Output the [X, Y] coordinate of the center of the cell containing the given text.  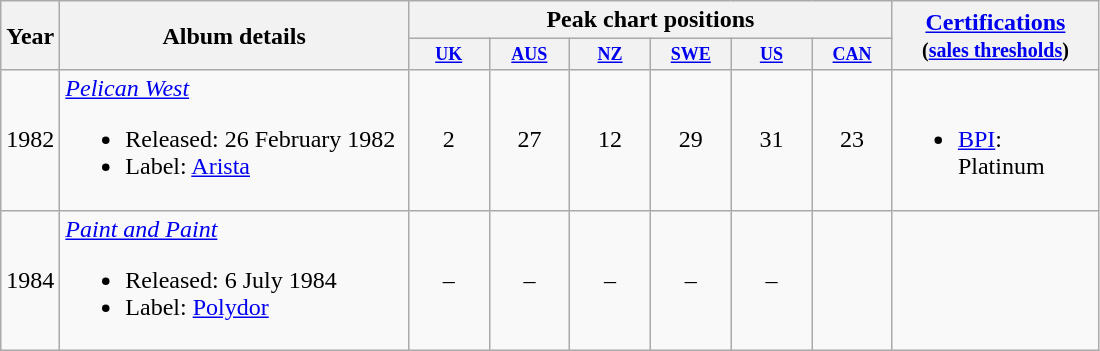
23 [852, 140]
AUS [530, 54]
12 [610, 140]
31 [772, 140]
Peak chart positions [650, 20]
Year [30, 36]
2 [448, 140]
UK [448, 54]
Pelican WestReleased: 26 February 1982Label: Arista [234, 140]
NZ [610, 54]
US [772, 54]
Paint and PaintReleased: 6 July 1984Label: Polydor [234, 280]
Album details [234, 36]
SWE [690, 54]
27 [530, 140]
Certifications(sales thresholds) [995, 36]
1984 [30, 280]
29 [690, 140]
1982 [30, 140]
CAN [852, 54]
BPI: Platinum [995, 140]
